Scan for the cell matching the given text and deliver its [X, Y] coordinate at center. 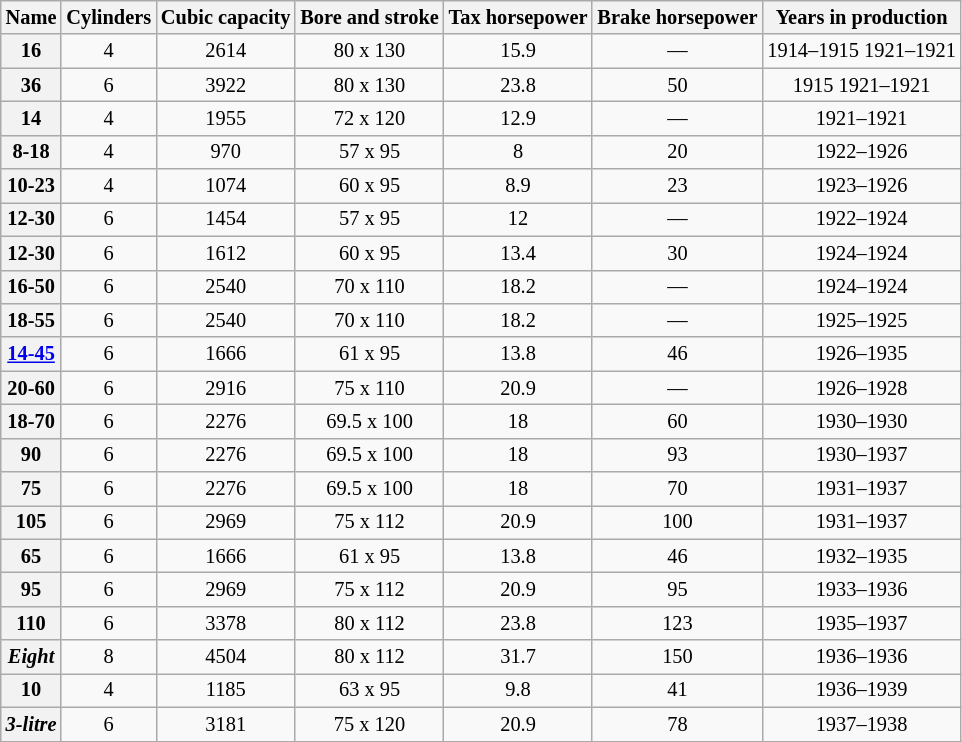
75 [32, 489]
72 x 120 [369, 118]
3378 [226, 623]
1936–1939 [861, 690]
1915 1921–1921 [861, 85]
1074 [226, 186]
12 [518, 219]
1926–1928 [861, 388]
Cubic capacity [226, 17]
8.9 [518, 186]
1612 [226, 253]
1922–1924 [861, 219]
1935–1937 [861, 623]
Bore and stroke [369, 17]
1914–1915 1921–1921 [861, 51]
50 [677, 85]
63 x 95 [369, 690]
14-45 [32, 354]
Cylinders [108, 17]
Tax horsepower [518, 17]
1922–1926 [861, 152]
970 [226, 152]
1933–1936 [861, 589]
93 [677, 455]
12.9 [518, 118]
1955 [226, 118]
75 x 110 [369, 388]
110 [32, 623]
36 [32, 85]
13.4 [518, 253]
1925–1925 [861, 320]
Eight [32, 657]
Years in production [861, 17]
23 [677, 186]
16-50 [32, 287]
1932–1935 [861, 556]
123 [677, 623]
20-60 [32, 388]
41 [677, 690]
90 [32, 455]
1930–1937 [861, 455]
1454 [226, 219]
16 [32, 51]
100 [677, 522]
70 [677, 489]
3922 [226, 85]
1185 [226, 690]
2916 [226, 388]
75 x 120 [369, 724]
3-litre [32, 724]
31.7 [518, 657]
10-23 [32, 186]
1930–1930 [861, 421]
1921–1921 [861, 118]
30 [677, 253]
8-18 [32, 152]
Name [32, 17]
1923–1926 [861, 186]
20 [677, 152]
78 [677, 724]
Brake horsepower [677, 17]
65 [32, 556]
10 [32, 690]
14 [32, 118]
1926–1935 [861, 354]
1937–1938 [861, 724]
60 [677, 421]
150 [677, 657]
3181 [226, 724]
9.8 [518, 690]
18-70 [32, 421]
15.9 [518, 51]
4504 [226, 657]
2614 [226, 51]
18-55 [32, 320]
105 [32, 522]
1936–1936 [861, 657]
